Scan for the cell matching the given text and deliver its [X, Y] coordinate at center. 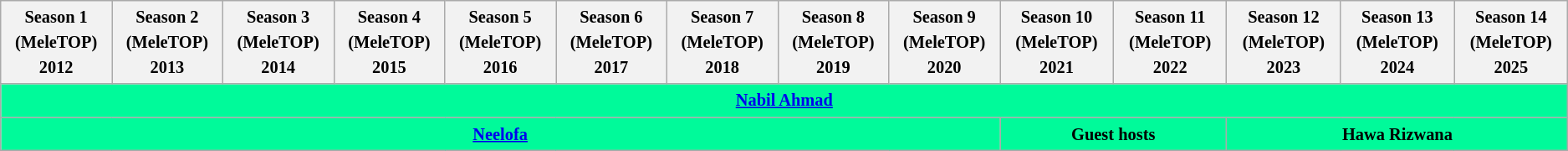
Season 9 (MeleTOP)2020 [945, 42]
Season 13 (MeleTOP)2024 [1397, 42]
Season 12 (MeleTOP)2023 [1284, 42]
Season 2 (MeleTOP)2013 [167, 42]
Season 8 (MeleTOP)2019 [833, 42]
Season 7 (MeleTOP)2018 [723, 42]
Season 4 (MeleTOP)2015 [390, 42]
Season 14 (MeleTOP)2025 [1511, 42]
Hawa Rizwana [1397, 134]
Season 3 (MeleTOP)2014 [278, 42]
Season 6 (MeleTOP)2017 [610, 42]
Neelofa [500, 134]
Guest hosts [1114, 134]
Season 10 (MeleTOP)2021 [1057, 42]
Season 5 (MeleTOP)2016 [500, 42]
Season 1 (MeleTOP)2012 [57, 42]
Season 11 (MeleTOP)2022 [1170, 42]
Nabil Ahmad [784, 101]
